Detect which cell encompasses the target text, then output its (X, Y) center coordinate. 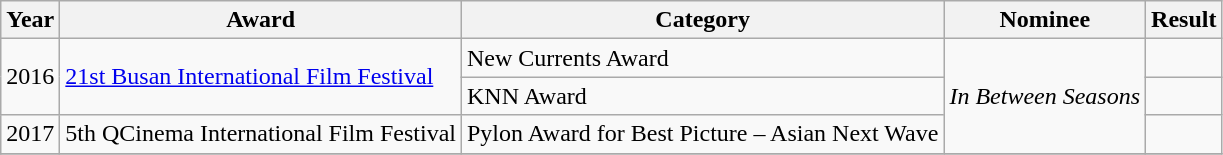
Year (30, 20)
In Between Seasons (1045, 96)
KNN Award (702, 96)
Award (261, 20)
5th QCinema International Film Festival (261, 134)
New Currents Award (702, 58)
21st Busan International Film Festival (261, 77)
Pylon Award for Best Picture – Asian Next Wave (702, 134)
Nominee (1045, 20)
2016 (30, 77)
Result (1184, 20)
2017 (30, 134)
Category (702, 20)
